Return (x, y) of the center of cell containing provided text 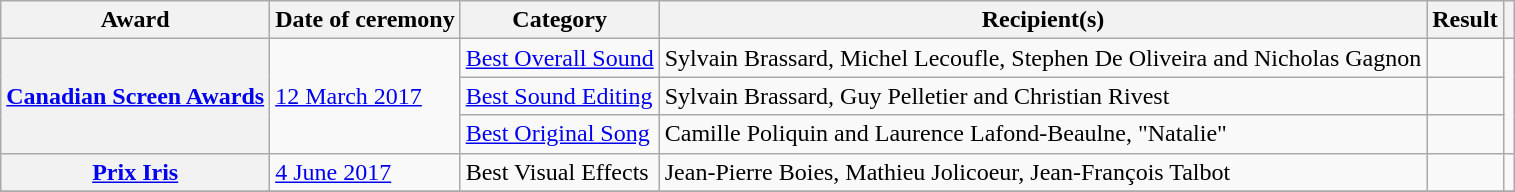
Canadian Screen Awards (136, 96)
Sylvain Brassard, Guy Pelletier and Christian Rivest (1043, 96)
Award (136, 20)
Best Original Song (560, 134)
Jean-Pierre Boies, Mathieu Jolicoeur, Jean-François Talbot (1043, 172)
Recipient(s) (1043, 20)
Best Visual Effects (560, 172)
12 March 2017 (366, 96)
Camille Poliquin and Laurence Lafond-Beaulne, "Natalie" (1043, 134)
Category (560, 20)
Best Sound Editing (560, 96)
Prix Iris (136, 172)
Date of ceremony (366, 20)
Best Overall Sound (560, 58)
4 June 2017 (366, 172)
Sylvain Brassard, Michel Lecoufle, Stephen De Oliveira and Nicholas Gagnon (1043, 58)
Result (1465, 20)
